Search for the cell housing the specified text and yield its (x, y) center coordinate. 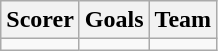
Team (183, 20)
Goals (114, 20)
Scorer (40, 20)
